Capture the cell that displays the provided text and extract its (X, Y) central coordinate. 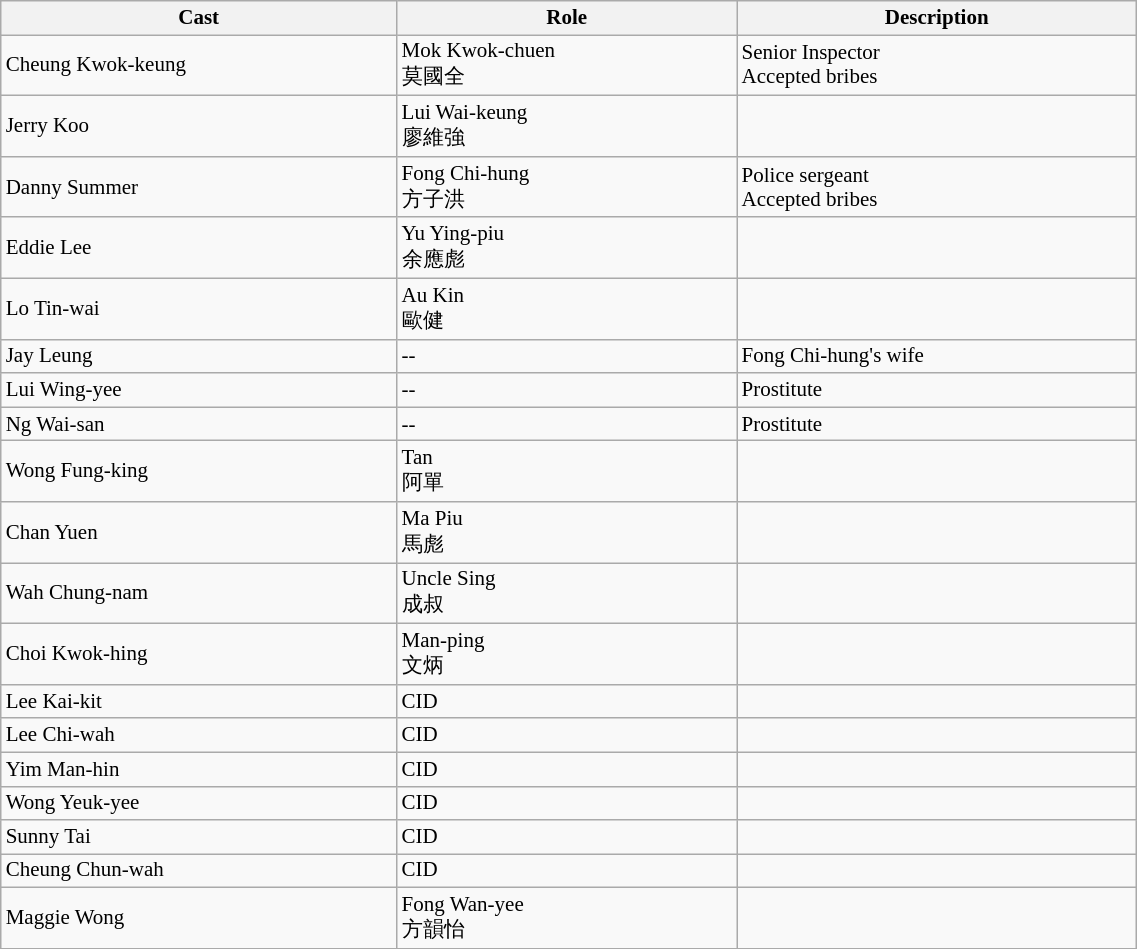
Man-ping文炳 (567, 654)
Sunny Tai (199, 837)
Tan阿單 (567, 472)
Mok Kwok-chuen莫國全 (567, 66)
Jerry Koo (199, 126)
Uncle Sing成叔 (567, 594)
Lo Tin-wai (199, 308)
Choi Kwok-hing (199, 654)
Lee Chi-wah (199, 735)
Fong Chi-hung's wife (937, 356)
Cheung Chun-wah (199, 871)
Ng Wai-san (199, 424)
Jay Leung (199, 356)
Fong Chi-hung方子洪 (567, 186)
Au Kin歐健 (567, 308)
Yu Ying-piu余應彪 (567, 248)
Eddie Lee (199, 248)
Chan Yuen (199, 532)
Maggie Wong (199, 918)
Wong Fung-king (199, 472)
Danny Summer (199, 186)
Ma Piu馬彪 (567, 532)
Lui Wai-keung廖維強 (567, 126)
Fong Wan-yee方韻怡 (567, 918)
Lee Kai-kit (199, 701)
Wah Chung-nam (199, 594)
Cheung Kwok-keung (199, 66)
Senior InspectorAccepted bribes (937, 66)
Role (567, 18)
Description (937, 18)
Wong Yeuk-yee (199, 803)
Police sergeantAccepted bribes (937, 186)
Yim Man-hin (199, 769)
Lui Wing-yee (199, 390)
Cast (199, 18)
